Detect which cell encompasses the target text, then output its (X, Y) center coordinate. 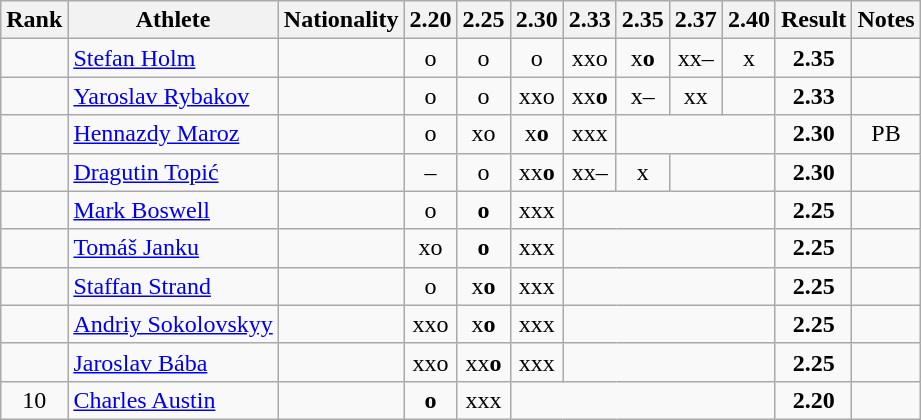
2.37 (696, 20)
PB (886, 134)
xx (696, 96)
Jaroslav Bába (173, 362)
Nationality (341, 20)
Hennazdy Maroz (173, 134)
Stefan Holm (173, 58)
x– (642, 96)
– (430, 172)
Andriy Sokolovskyy (173, 324)
2.40 (748, 20)
Mark Boswell (173, 210)
Result (813, 20)
Notes (886, 20)
Athlete (173, 20)
Dragutin Topić (173, 172)
10 (34, 400)
Tomáš Janku (173, 248)
Staffan Strand (173, 286)
Charles Austin (173, 400)
Rank (34, 20)
Yaroslav Rybakov (173, 96)
